Identify which cell holds the provided text, then report its [x, y] central coordinate. 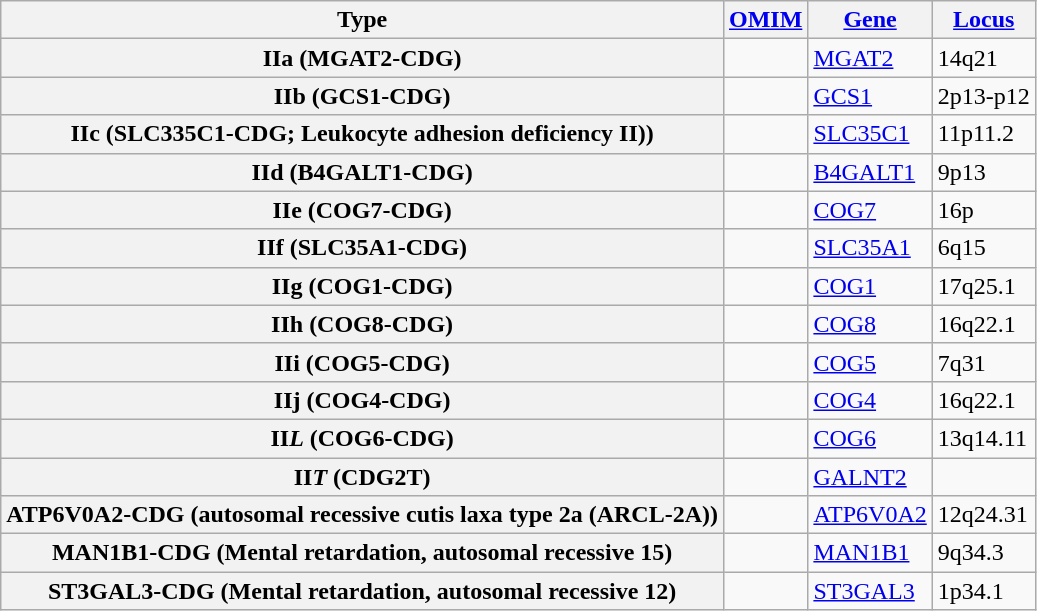
IIT (CDG2T) [362, 477]
7q31 [984, 362]
B4GALT1 [870, 172]
2p13-p12 [984, 96]
GCS1 [870, 96]
16p [984, 210]
IIb (GCS1-CDG) [362, 96]
IId (B4GALT1-CDG) [362, 172]
9q34.3 [984, 553]
SLC35A1 [870, 248]
IIL (COG6-CDG) [362, 438]
ST3GAL3 [870, 591]
COG4 [870, 400]
COG7 [870, 210]
Gene [870, 20]
1p34.1 [984, 591]
COG8 [870, 324]
ATP6V0A2-CDG (autosomal recessive cutis laxa type 2a (ARCL-2A)) [362, 515]
COG6 [870, 438]
IIg (COG1-CDG) [362, 286]
14q21 [984, 58]
IIi (COG5-CDG) [362, 362]
13q14.11 [984, 438]
Locus [984, 20]
MAN1B1 [870, 553]
12q24.31 [984, 515]
6q15 [984, 248]
COG1 [870, 286]
SLC35C1 [870, 134]
17q25.1 [984, 286]
ST3GAL3-CDG (Mental retardation, autosomal recessive 12) [362, 591]
COG5 [870, 362]
IIc (SLC335C1-CDG; Leukocyte adhesion deficiency II)) [362, 134]
GALNT2 [870, 477]
11p11.2 [984, 134]
IIh (COG8-CDG) [362, 324]
OMIM [765, 20]
IIa (MGAT2-CDG) [362, 58]
IIf (SLC35A1-CDG) [362, 248]
ATP6V0A2 [870, 515]
9p13 [984, 172]
MGAT2 [870, 58]
MAN1B1-CDG (Mental retardation, autosomal recessive 15) [362, 553]
IIj (COG4-CDG) [362, 400]
Type [362, 20]
IIe (COG7-CDG) [362, 210]
